Provide the [X, Y] coordinate of the cell's center where the given text is located.  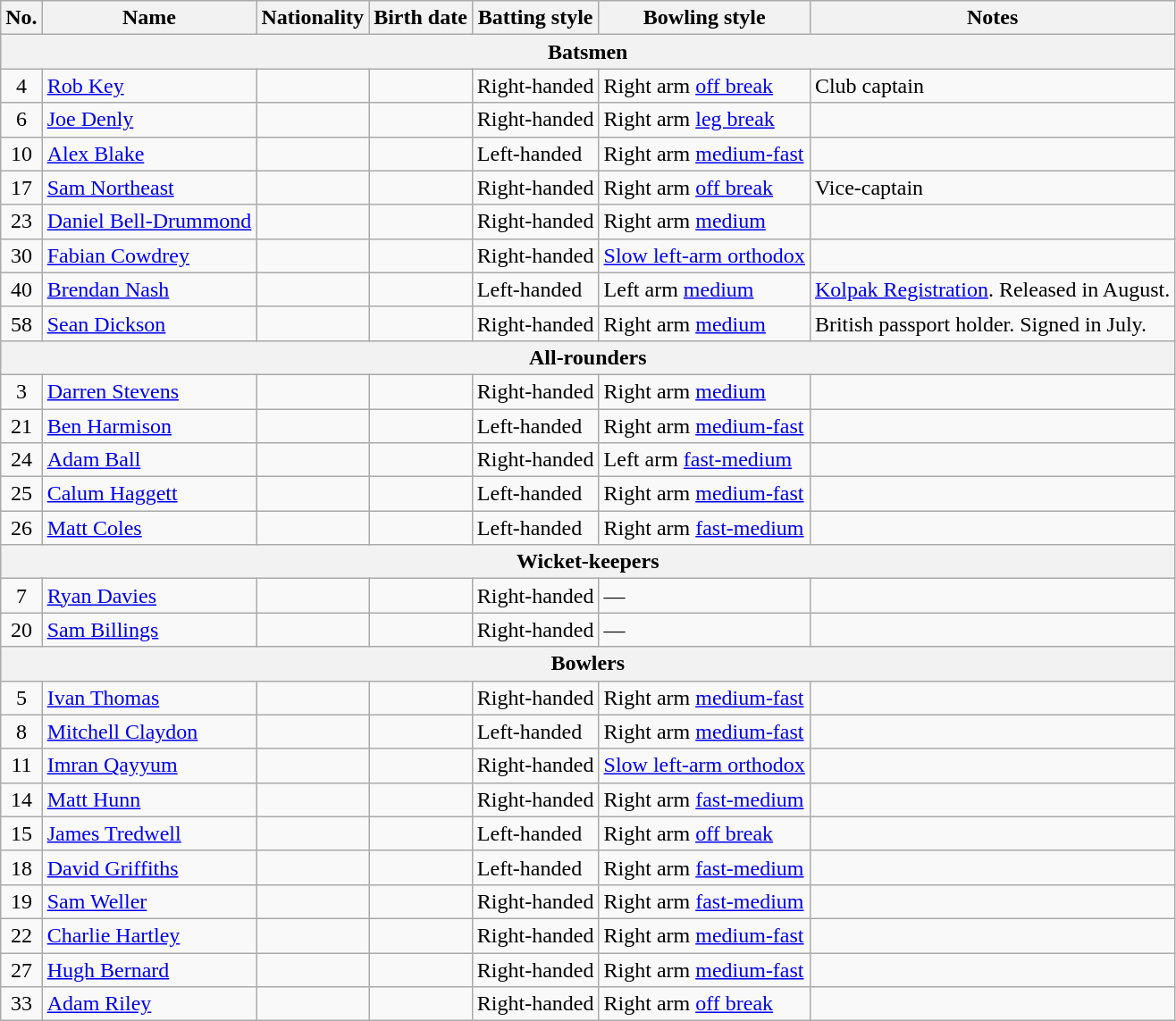
Ryan Davies [149, 596]
All-rounders [588, 357]
24 [21, 460]
David Griffiths [149, 867]
Charlie Hartley [149, 935]
Adam Riley [149, 1004]
15 [21, 833]
Batsmen [588, 52]
26 [21, 528]
Bowling style [704, 18]
6 [21, 120]
27 [21, 969]
20 [21, 630]
Rob Key [149, 86]
Kolpak Registration. Released in August. [992, 289]
Matt Coles [149, 528]
Name [149, 18]
19 [21, 901]
Darren Stevens [149, 391]
8 [21, 732]
Imran Qayyum [149, 766]
Fabian Cowdrey [149, 255]
11 [21, 766]
7 [21, 596]
Alex Blake [149, 154]
17 [21, 188]
Daniel Bell-Drummond [149, 222]
22 [21, 935]
Sam Weller [149, 901]
3 [21, 391]
Left arm medium [704, 289]
No. [21, 18]
14 [21, 799]
Matt Hunn [149, 799]
Birth date [421, 18]
23 [21, 222]
Club captain [992, 86]
Ben Harmison [149, 426]
40 [21, 289]
25 [21, 494]
Joe Denly [149, 120]
21 [21, 426]
Sam Northeast [149, 188]
Mitchell Claydon [149, 732]
Notes [992, 18]
Bowlers [588, 664]
Hugh Bernard [149, 969]
Calum Haggett [149, 494]
Left arm fast-medium [704, 460]
10 [21, 154]
30 [21, 255]
Adam Ball [149, 460]
Batting style [535, 18]
4 [21, 86]
James Tredwell [149, 833]
Sean Dickson [149, 323]
18 [21, 867]
Vice-captain [992, 188]
5 [21, 698]
Right arm leg break [704, 120]
33 [21, 1004]
Sam Billings [149, 630]
Wicket-keepers [588, 562]
Brendan Nash [149, 289]
Nationality [313, 18]
British passport holder. Signed in July. [992, 323]
58 [21, 323]
Ivan Thomas [149, 698]
